Scan for the cell matching the given text and deliver its [x, y] coordinate at center. 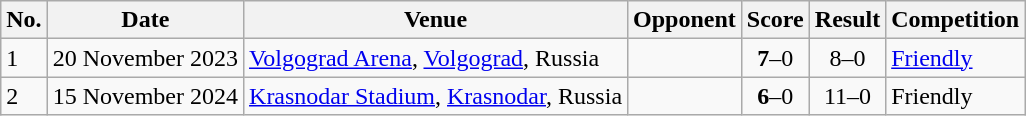
Krasnodar Stadium, Krasnodar, Russia [436, 96]
Date [145, 20]
11–0 [847, 96]
15 November 2024 [145, 96]
No. [24, 20]
Volgograd Arena, Volgograd, Russia [436, 58]
Opponent [685, 20]
Score [775, 20]
7–0 [775, 58]
1 [24, 58]
20 November 2023 [145, 58]
Venue [436, 20]
2 [24, 96]
Competition [956, 20]
6–0 [775, 96]
8–0 [847, 58]
Result [847, 20]
